Detect which cell encompasses the target text, then output its (x, y) center coordinate. 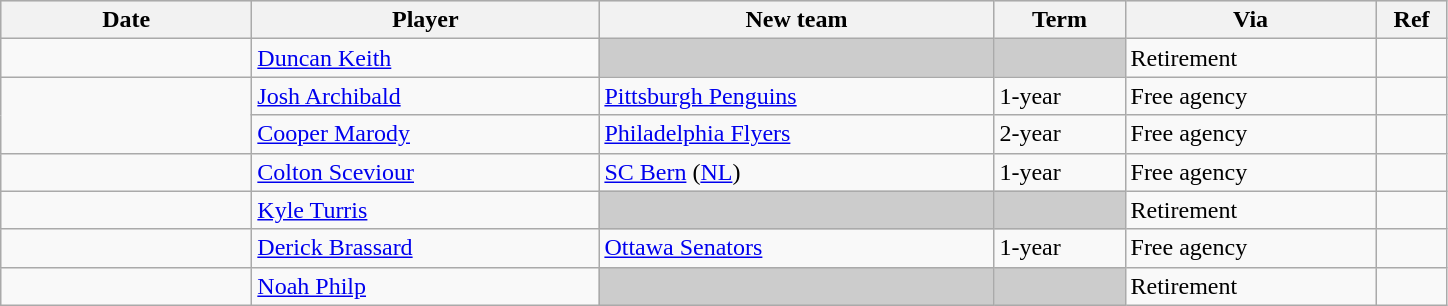
Term (1060, 20)
Colton Sceviour (426, 172)
Via (1250, 20)
Duncan Keith (426, 58)
Kyle Turris (426, 210)
Player (426, 20)
Derick Brassard (426, 248)
Josh Archibald (426, 96)
Date (126, 20)
Philadelphia Flyers (796, 134)
Noah Philp (426, 286)
Pittsburgh Penguins (796, 96)
Cooper Marody (426, 134)
Ref (1412, 20)
New team (796, 20)
SC Bern (NL) (796, 172)
Ottawa Senators (796, 248)
2-year (1060, 134)
